Scan for the cell matching the given text and deliver its [x, y] coordinate at center. 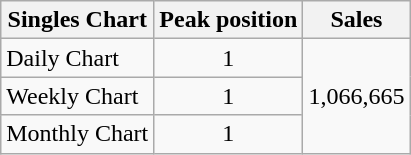
Monthly Chart [78, 134]
Singles Chart [78, 20]
1,066,665 [356, 96]
Daily Chart [78, 58]
Peak position [228, 20]
Weekly Chart [78, 96]
Sales [356, 20]
